For the text-containing cell, return its midpoint in [x, y] coordinate format. 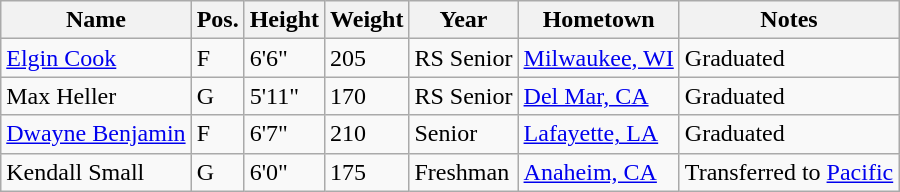
210 [367, 134]
6'7" [284, 134]
5'11" [284, 96]
Dwayne Benjamin [96, 134]
Notes [788, 20]
6'6" [284, 58]
6'0" [284, 172]
170 [367, 96]
Pos. [218, 20]
Kendall Small [96, 172]
Elgin Cook [96, 58]
205 [367, 58]
Anaheim, CA [598, 172]
Max Heller [96, 96]
Milwaukee, WI [598, 58]
Height [284, 20]
Senior [464, 134]
Year [464, 20]
175 [367, 172]
Freshman [464, 172]
Name [96, 20]
Lafayette, LA [598, 134]
Del Mar, CA [598, 96]
Transferred to Pacific [788, 172]
Weight [367, 20]
Hometown [598, 20]
